Scan for the cell matching the given text and deliver its [x, y] coordinate at center. 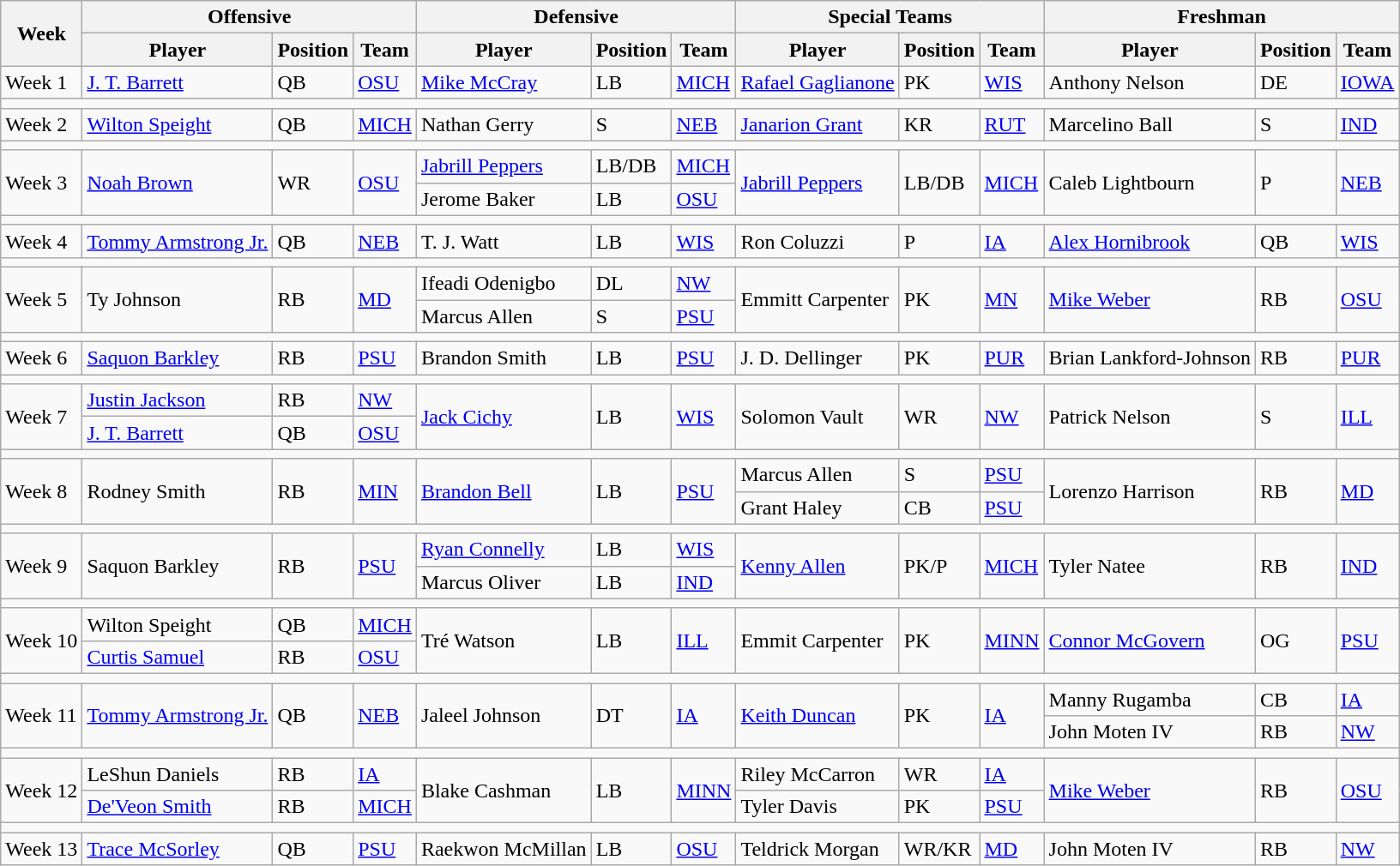
Ifeadi Odenigbo [504, 283]
Offensive [250, 17]
Tyler Davis [818, 807]
LeShun Daniels [178, 774]
Marcus Oliver [504, 582]
T. J. Watt [504, 241]
Week 10 [41, 640]
Keith Duncan [818, 715]
Week 8 [41, 491]
Week 1 [41, 82]
Week [41, 33]
Mike McCray [504, 82]
De'Veon Smith [178, 807]
Brandon Bell [504, 491]
Rodney Smith [178, 491]
OG [1295, 640]
Riley McCarron [818, 774]
DL [631, 283]
Janarion Grant [818, 124]
Alex Hornibrook [1150, 241]
Curtis Samuel [178, 657]
Jaleel Johnson [504, 715]
Defensive [576, 17]
KR [939, 124]
Week 7 [41, 417]
IOWA [1367, 82]
Tyler Natee [1150, 566]
Justin Jackson [178, 400]
MN [1012, 299]
Ryan Connelly [504, 550]
DE [1295, 82]
Caleb Lightbourn [1150, 183]
Brandon Smith [504, 358]
Freshman [1222, 17]
Nathan Gerry [504, 124]
Week 2 [41, 124]
Week 5 [41, 299]
Week 6 [41, 358]
Raekwon McMillan [504, 849]
Teldrick Morgan [818, 849]
Special Teams [890, 17]
DT [631, 715]
Rafael Gaglianone [818, 82]
Emmitt Carpenter [818, 299]
Brian Lankford-Johnson [1150, 358]
Grant Haley [818, 508]
WR/KR [939, 849]
Jerome Baker [504, 199]
Manny Rugamba [1150, 699]
Ty Johnson [178, 299]
Tré Watson [504, 640]
Trace McSorley [178, 849]
Lorenzo Harrison [1150, 491]
Anthony Nelson [1150, 82]
RUT [1012, 124]
Jack Cichy [504, 417]
Week 4 [41, 241]
Week 11 [41, 715]
Kenny Allen [818, 566]
Marcelino Ball [1150, 124]
Solomon Vault [818, 417]
Noah Brown [178, 183]
J. D. Dellinger [818, 358]
Emmit Carpenter [818, 640]
Week 13 [41, 849]
MIN [385, 491]
Week 3 [41, 183]
Blake Cashman [504, 791]
Patrick Nelson [1150, 417]
Connor McGovern [1150, 640]
Ron Coluzzi [818, 241]
Week 12 [41, 791]
Week 9 [41, 566]
PK/P [939, 566]
